For the text-containing cell, return its midpoint in [x, y] coordinate format. 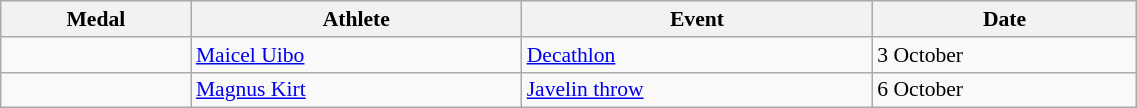
Medal [96, 19]
Maicel Uibo [356, 55]
Date [1004, 19]
Decathlon [698, 55]
Athlete [356, 19]
6 October [1004, 90]
Javelin throw [698, 90]
3 October [1004, 55]
Event [698, 19]
Magnus Kirt [356, 90]
